Extract the (x, y) coordinate from the center of the cell holding the provided text.  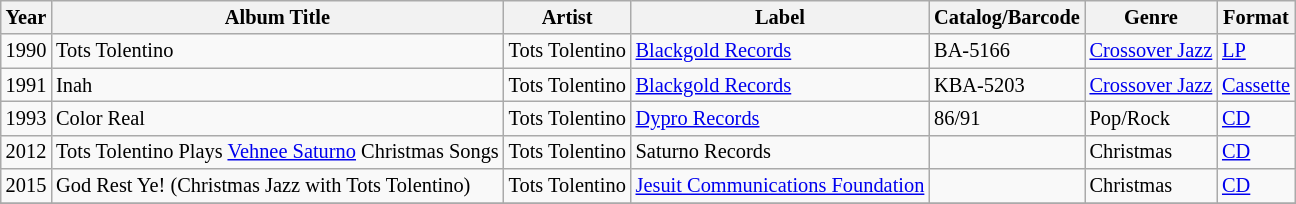
Jesuit Communications Foundation (780, 186)
Artist (568, 17)
Saturno Records (780, 152)
BA-5166 (1006, 51)
Format (1256, 17)
Color Real (277, 118)
Tots Tolentino Plays Vehnee Saturno Christmas Songs (277, 152)
86/91 (1006, 118)
God Rest Ye! (Christmas Jazz with Tots Tolentino) (277, 186)
1990 (26, 51)
2015 (26, 186)
Label (780, 17)
LP (1256, 51)
Album Title (277, 17)
Year (26, 17)
KBA-5203 (1006, 85)
Genre (1152, 17)
Pop/Rock (1152, 118)
Catalog/Barcode (1006, 17)
Cassette (1256, 85)
1993 (26, 118)
Inah (277, 85)
1991 (26, 85)
2012 (26, 152)
Dypro Records (780, 118)
